Determine the (x, y) coordinate at the center of the cell enclosing the given text.  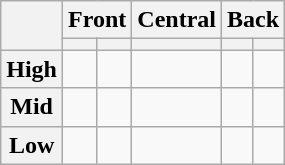
Mid (32, 107)
Back (254, 20)
Low (32, 145)
High (32, 69)
Front (98, 20)
Central (177, 20)
